Provide the [X, Y] coordinate of the cell's center where the given text is located.  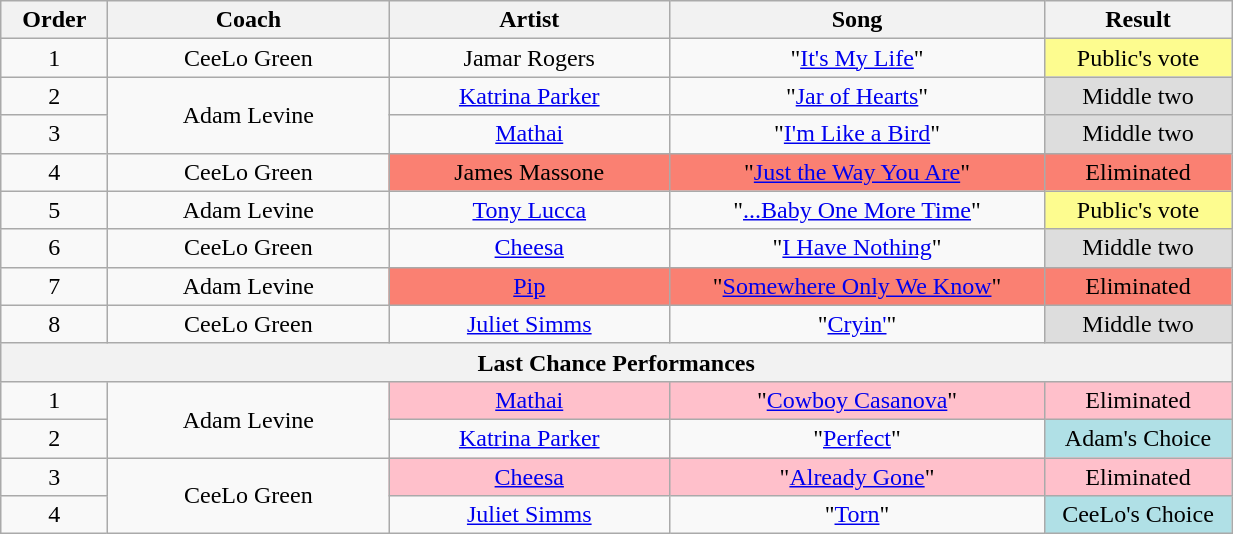
"It's My Life" [858, 58]
Result [1138, 20]
"Perfect" [858, 438]
5 [54, 210]
8 [54, 324]
James Massone [530, 172]
Song [858, 20]
Order [54, 20]
"...Baby One More Time" [858, 210]
"Cryin'" [858, 324]
Tony Lucca [530, 210]
"I Have Nothing" [858, 248]
Jamar Rogers [530, 58]
Coach [248, 20]
Pip [530, 286]
"Jar of Hearts" [858, 96]
Last Chance Performances [616, 362]
"Cowboy Casanova" [858, 400]
"Torn" [858, 515]
6 [54, 248]
Artist [530, 20]
"Just the Way You Are" [858, 172]
7 [54, 286]
"Already Gone" [858, 477]
Adam's Choice [1138, 438]
CeeLo's Choice [1138, 515]
"I'm Like a Bird" [858, 134]
"Somewhere Only We Know" [858, 286]
